Output the (X, Y) coordinate of the center of the cell containing the given text.  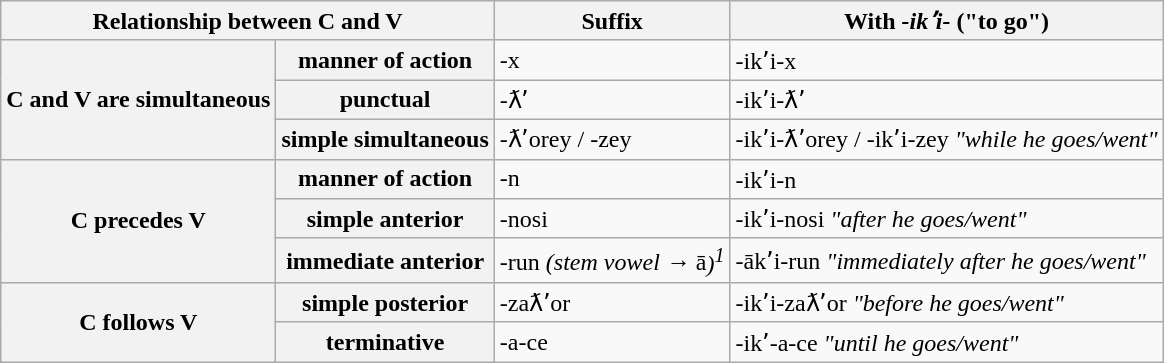
-ikʼi-x (946, 60)
-ikʼi-n (946, 179)
-run (stem vowel → ā)1 (612, 260)
-x (612, 60)
-ƛʼ (612, 100)
-ākʼi-run "immediately after he goes/went" (946, 260)
-ikʼi-ƛʼ (946, 100)
immediate anterior (385, 260)
C and V are simultaneous (138, 100)
Suffix (612, 21)
C follows V (138, 322)
C precedes V (138, 221)
terminative (385, 342)
-ikʼi-zaƛʼor "before he goes/went" (946, 303)
-ƛʼorey / -zey (612, 139)
With -ikʼi- ("to go") (946, 21)
simple simultaneous (385, 139)
-a-ce (612, 342)
-n (612, 179)
-ikʼi-nosi "after he goes/went" (946, 219)
-ikʼi-ƛʼorey / -ikʼi-zey "while he goes/went" (946, 139)
simple anterior (385, 219)
Relationship between C and V (248, 21)
punctual (385, 100)
-nosi (612, 219)
-ikʼ-a-ce "until he goes/went" (946, 342)
-zaƛʼor (612, 303)
simple posterior (385, 303)
